Output the (X, Y) coordinate of the center of the cell containing the given text.  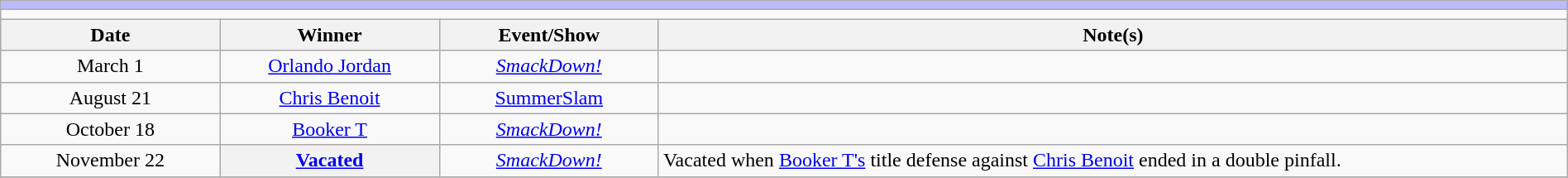
Orlando Jordan (329, 66)
Note(s) (1113, 35)
October 18 (111, 129)
Date (111, 35)
Vacated when Booker T's title defense against Chris Benoit ended in a double pinfall. (1113, 161)
Vacated (329, 161)
Booker T (329, 129)
SummerSlam (549, 98)
Event/Show (549, 35)
Winner (329, 35)
March 1 (111, 66)
November 22 (111, 161)
August 21 (111, 98)
Chris Benoit (329, 98)
